Find where the given text appears and provide that cell's center as [X, Y] coordinate. 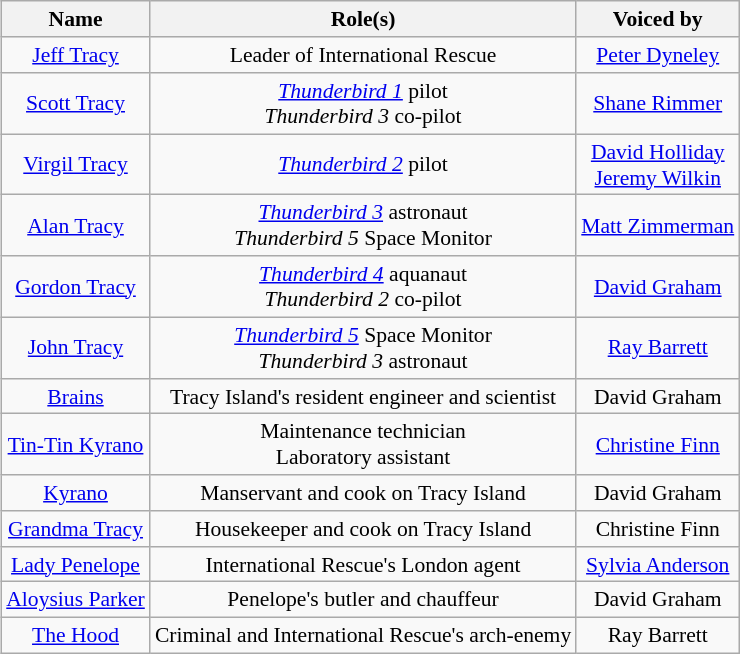
Housekeeper and cook on Tracy Island [363, 529]
Kyrano [76, 493]
Manservant and cook on Tracy Island [363, 493]
Aloysius Parker [76, 600]
Thunderbird 1 pilotThunderbird 3 co-pilot [363, 104]
Thunderbird 5 Space MonitorThunderbird 3 astronaut [363, 348]
Alan Tracy [76, 226]
Thunderbird 4 aquanautThunderbird 2 co-pilot [363, 286]
Lady Penelope [76, 564]
Scott Tracy [76, 104]
International Rescue's London agent [363, 564]
Voiced by [658, 19]
Brains [76, 396]
Gordon Tracy [76, 286]
Jeff Tracy [76, 55]
Sylvia Anderson [658, 564]
Role(s) [363, 19]
Name [76, 19]
John Tracy [76, 348]
Virgil Tracy [76, 164]
Thunderbird 3 astronautThunderbird 5 Space Monitor [363, 226]
Tin-Tin Kyrano [76, 444]
Criminal and International Rescue's arch-enemy [363, 635]
The Hood [76, 635]
Penelope's butler and chauffeur [363, 600]
Matt Zimmerman [658, 226]
Maintenance technicianLaboratory assistant [363, 444]
Leader of International Rescue [363, 55]
Peter Dyneley [658, 55]
Thunderbird 2 pilot [363, 164]
Grandma Tracy [76, 529]
David Holliday Jeremy Wilkin [658, 164]
Shane Rimmer [658, 104]
Tracy Island's resident engineer and scientist [363, 396]
